Provide the (x, y) coordinate of the cell's center where the given text is located.  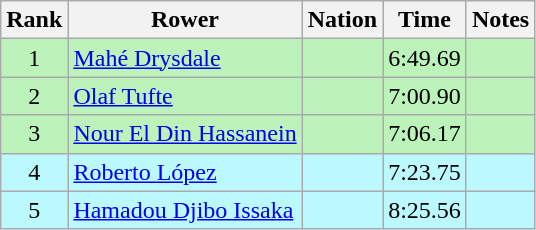
Time (425, 20)
3 (34, 134)
Rank (34, 20)
1 (34, 58)
Notes (500, 20)
Hamadou Djibo Issaka (185, 210)
2 (34, 96)
5 (34, 210)
Roberto López (185, 172)
8:25.56 (425, 210)
Mahé Drysdale (185, 58)
Nation (342, 20)
4 (34, 172)
Olaf Tufte (185, 96)
7:23.75 (425, 172)
Rower (185, 20)
7:00.90 (425, 96)
Nour El Din Hassanein (185, 134)
7:06.17 (425, 134)
6:49.69 (425, 58)
